Locate the cell with the specified text and output its [X, Y] center coordinate. 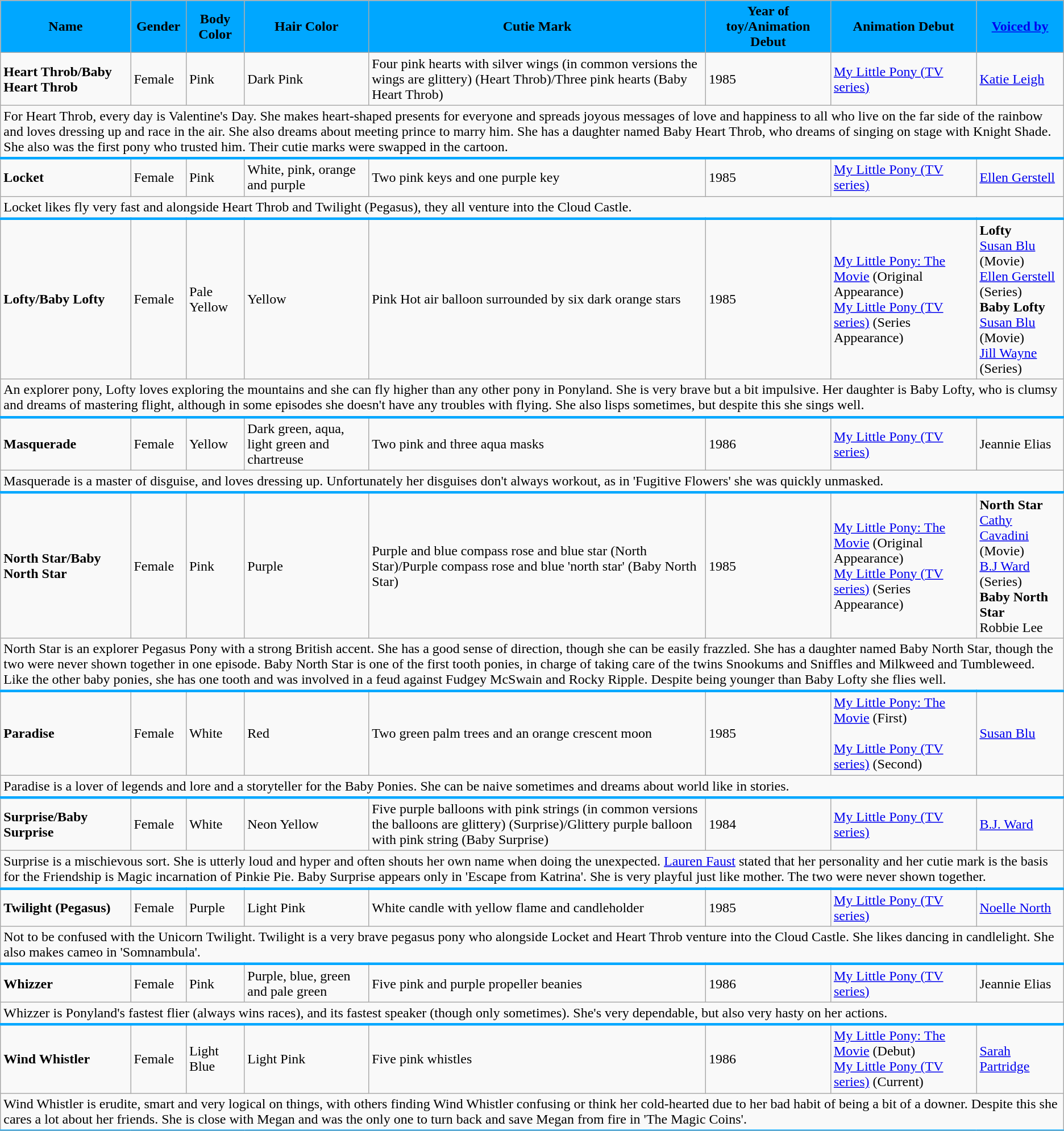
Ellen Gerstell [1020, 177]
Five pink and purple propeller beanies [538, 983]
North StarCathy Cavadini (Movie)B.J Ward (Series)Baby North StarRobbie Lee [1020, 565]
Dark green, aqua, light green and chartreuse [307, 444]
Heart Throb/Baby Heart Throb [66, 79]
White, pink, orange and purple [307, 177]
Paradise is a lover of legends and lore and a storyteller for the Baby Ponies. She can be naive sometimes and dreams about world like in stories. [532, 787]
Neon Yellow [307, 824]
My Little Pony: The Movie (Debut)My Little Pony (TV series) (Current) [903, 1058]
Locket likes fly very fast and alongside Heart Throb and Twilight (Pegasus), they all venture into the Cloud Castle. [532, 207]
Purple and blue compass rose and blue star (North Star)/Purple compass rose and blue 'north star' (Baby North Star) [538, 565]
Katie Leigh [1020, 79]
My Little Pony: The Movie (First) My Little Pony (TV series) (Second) [903, 733]
Lofty/Baby Lofty [66, 299]
LoftySusan Blu (Movie)Ellen Gerstell (Series)Baby LoftySusan Blu (Movie)Jill Wayne (Series) [1020, 299]
Four pink hearts with silver wings (in common versions the wings are glittery) (Heart Throb)/Three pink hearts (Baby Heart Throb) [538, 79]
Light Blue [215, 1058]
Locket [66, 177]
Voiced by [1020, 27]
Susan Blu [1020, 733]
Red [307, 733]
Two pink and three aqua masks [538, 444]
Pink Hot air balloon surrounded by six dark orange stars [538, 299]
Noelle North [1020, 907]
Two pink keys and one purple key [538, 177]
Dark Pink [307, 79]
Hair Color [307, 27]
Twilight (Pegasus) [66, 907]
Wind Whistler [66, 1058]
Gender [158, 27]
Purple, blue, green and pale green [307, 983]
Sarah Partridge [1020, 1058]
Body Color [215, 27]
Masquerade [66, 444]
Pale Yellow [215, 299]
Two green palm trees and an orange crescent moon [538, 733]
Year of toy/Animation Debut [768, 27]
B.J. Ward [1020, 824]
Animation Debut [903, 27]
Paradise [66, 733]
Surprise/Baby Surprise [66, 824]
Whizzer [66, 983]
Cutie Mark [538, 27]
North Star/Baby North Star [66, 565]
Five pink whistles [538, 1058]
Name [66, 27]
1984 [768, 824]
White candle with yellow flame and candleholder [538, 907]
